Locate the cell with the specified text and output its (X, Y) center coordinate. 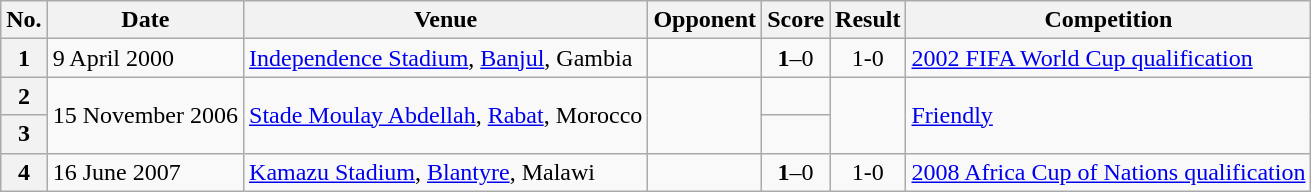
4 (24, 172)
Date (145, 20)
Opponent (705, 20)
2008 Africa Cup of Nations qualification (1108, 172)
16 June 2007 (145, 172)
3 (24, 134)
Competition (1108, 20)
2 (24, 96)
Score (796, 20)
Venue (446, 20)
9 April 2000 (145, 58)
Friendly (1108, 115)
Stade Moulay Abdellah, Rabat, Morocco (446, 115)
1 (24, 58)
No. (24, 20)
2002 FIFA World Cup qualification (1108, 58)
15 November 2006 (145, 115)
Kamazu Stadium, Blantyre, Malawi (446, 172)
Independence Stadium, Banjul, Gambia (446, 58)
Result (868, 20)
